Detect which cell encompasses the target text, then output its (x, y) center coordinate. 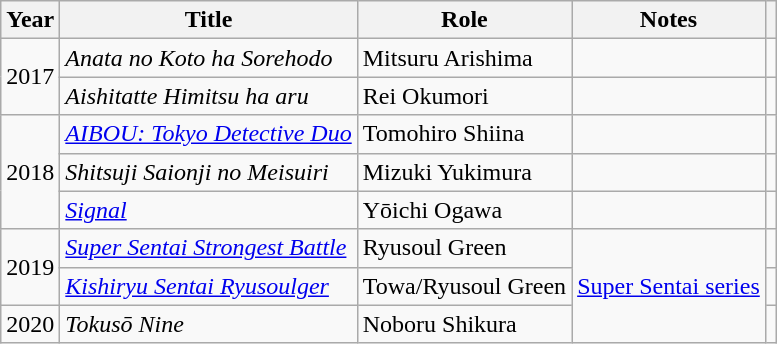
Super Sentai Strongest Battle (208, 248)
Aishitatte Himitsu ha aru (208, 96)
2018 (30, 172)
2019 (30, 267)
Yōichi Ogawa (464, 210)
Rei Okumori (464, 96)
Mitsuru Arishima (464, 58)
Super Sentai series (669, 286)
Noboru Shikura (464, 324)
Tomohiro Shiina (464, 134)
Anata no Koto ha Sorehodo (208, 58)
2017 (30, 77)
Role (464, 20)
AIBOU: Tokyo Detective Duo (208, 134)
Ryusoul Green (464, 248)
Title (208, 20)
Signal (208, 210)
2020 (30, 324)
Towa/Ryusoul Green (464, 286)
Year (30, 20)
Kishiryu Sentai Ryusoulger (208, 286)
Notes (669, 20)
Mizuki Yukimura (464, 172)
Shitsuji Saionji no Meisuiri (208, 172)
Tokusō Nine (208, 324)
